Detect which cell encompasses the target text, then output its [X, Y] center coordinate. 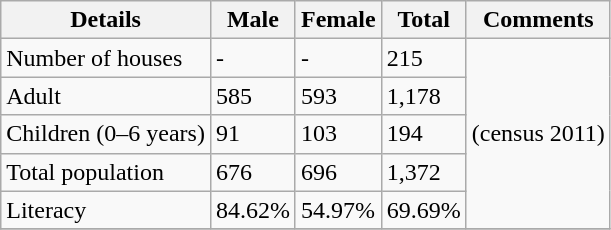
194 [424, 134]
Details [106, 20]
Total population [106, 172]
84.62% [252, 210]
Literacy [106, 210]
215 [424, 58]
676 [252, 172]
Total [424, 20]
696 [338, 172]
Children (0–6 years) [106, 134]
585 [252, 96]
Male [252, 20]
Female [338, 20]
1,372 [424, 172]
1,178 [424, 96]
593 [338, 96]
Comments [538, 20]
69.69% [424, 210]
54.97% [338, 210]
Number of houses [106, 58]
(census 2011) [538, 134]
91 [252, 134]
Adult [106, 96]
103 [338, 134]
